Scan for the cell matching the given text and deliver its (X, Y) coordinate at center. 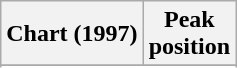
Peakposition (189, 34)
Chart (1997) (72, 34)
